Output the (X, Y) coordinate of the center of the cell containing the given text.  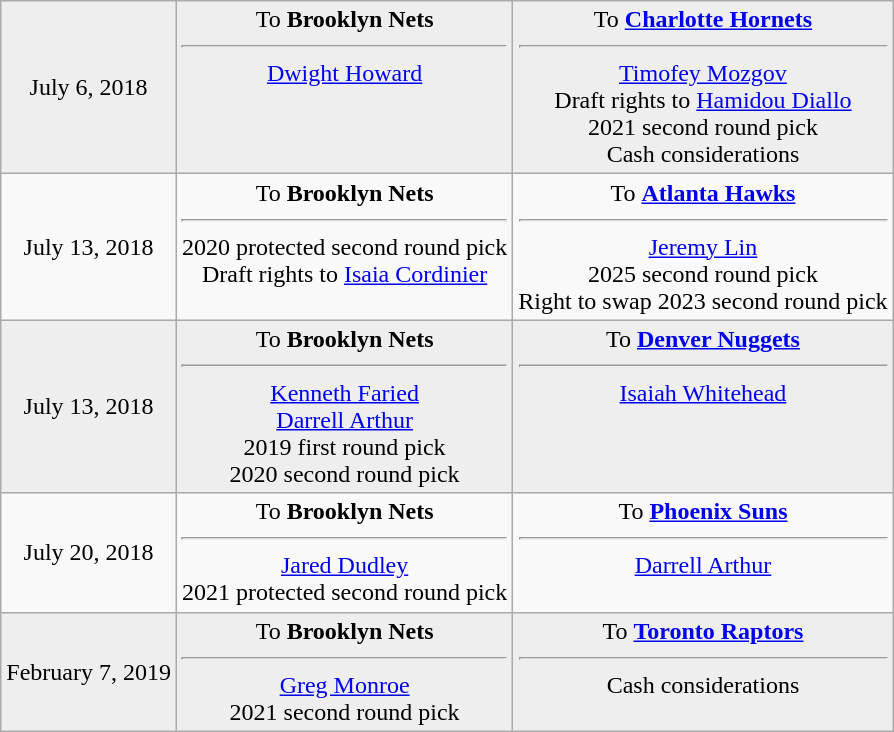
To Brooklyn NetsKenneth FariedDarrell Arthur2019 first round pick2020 second round pick (344, 406)
To Phoenix SunsDarrell Arthur (703, 552)
To Brooklyn NetsDwight Howard (344, 88)
July 6, 2018 (89, 88)
To Atlanta HawksJeremy Lin2025 second round pickRight to swap 2023 second round pick (703, 247)
To Toronto RaptorsCash considerations (703, 672)
To Brooklyn Nets2020 protected second round pickDraft rights to Isaia Cordinier (344, 247)
To Brooklyn NetsGreg Monroe2021 second round pick (344, 672)
February 7, 2019 (89, 672)
To Brooklyn NetsJared Dudley2021 protected second round pick (344, 552)
To Charlotte HornetsTimofey MozgovDraft rights to Hamidou Diallo2021 second round pickCash considerations (703, 88)
To Denver NuggetsIsaiah Whitehead (703, 406)
July 20, 2018 (89, 552)
